Detect which cell encompasses the target text, then output its [X, Y] center coordinate. 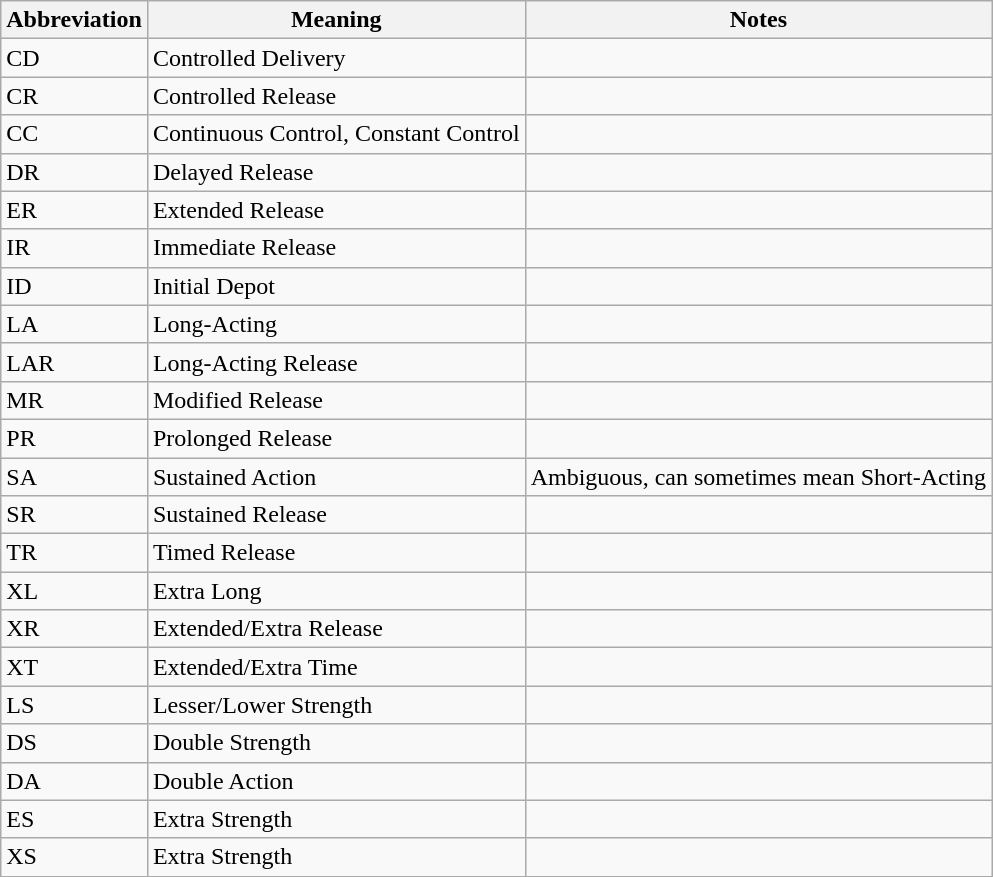
Double Strength [336, 743]
XL [74, 591]
Delayed Release [336, 172]
ID [74, 286]
Timed Release [336, 553]
DS [74, 743]
Prolonged Release [336, 438]
Double Action [336, 781]
Extended/Extra Release [336, 629]
Long-Acting Release [336, 362]
Controlled Delivery [336, 58]
Long-Acting [336, 324]
LAR [74, 362]
DA [74, 781]
ER [74, 210]
XS [74, 857]
Sustained Action [336, 477]
LS [74, 705]
TR [74, 553]
Modified Release [336, 400]
Immediate Release [336, 248]
MR [74, 400]
Extended/Extra Time [336, 667]
CR [74, 96]
SA [74, 477]
LA [74, 324]
Extended Release [336, 210]
Meaning [336, 20]
Initial Depot [336, 286]
Sustained Release [336, 515]
IR [74, 248]
XT [74, 667]
Lesser/Lower Strength [336, 705]
Controlled Release [336, 96]
CD [74, 58]
Continuous Control, Constant Control [336, 134]
Ambiguous, can sometimes mean Short-Acting [758, 477]
XR [74, 629]
DR [74, 172]
Abbreviation [74, 20]
CC [74, 134]
Notes [758, 20]
SR [74, 515]
Extra Long [336, 591]
PR [74, 438]
ES [74, 819]
